Scan for the cell matching the given text and deliver its (X, Y) coordinate at center. 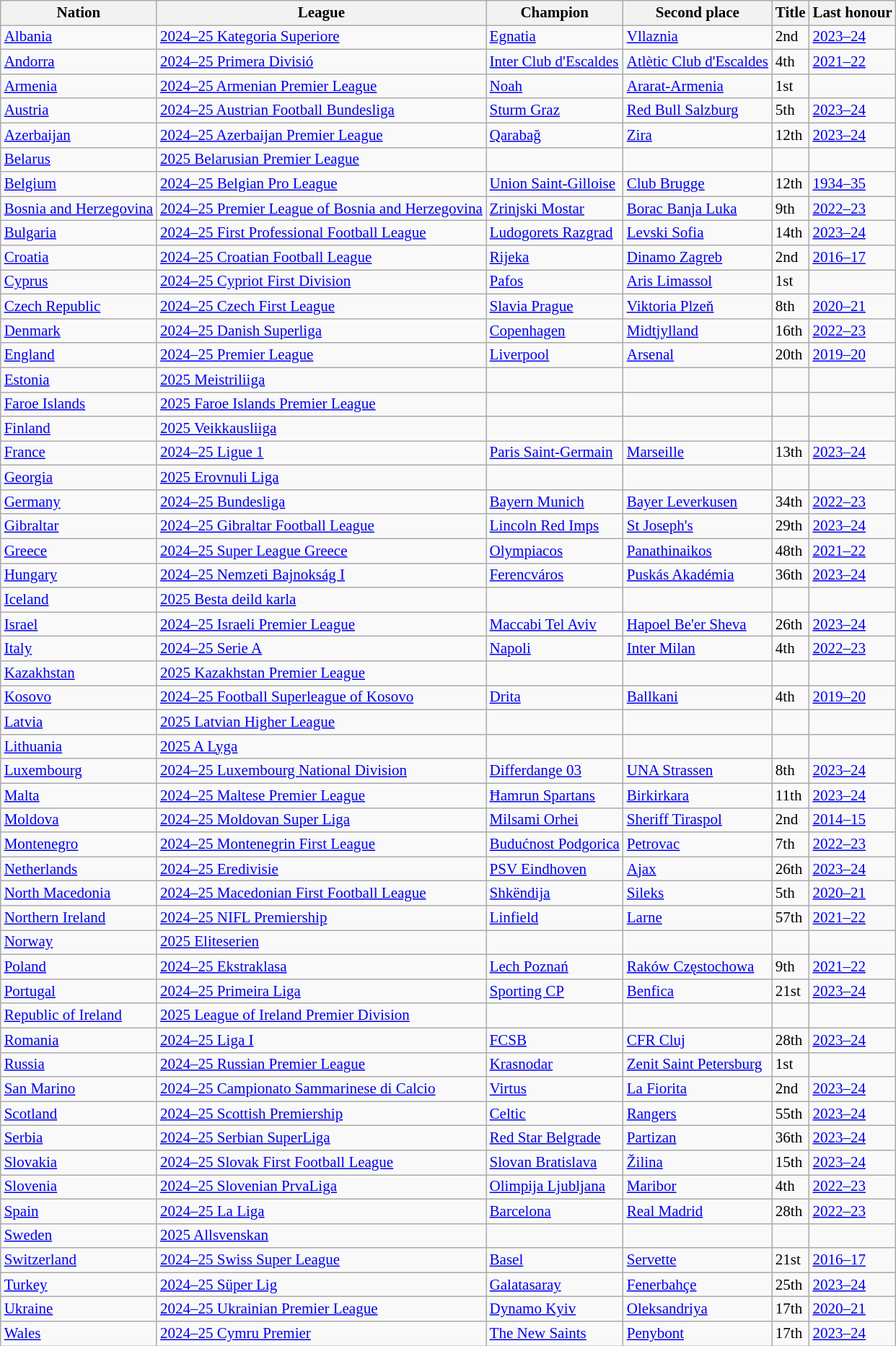
Republic of Ireland (79, 1015)
Switzerland (79, 1260)
2024–25 Serbian SuperLiga (322, 1138)
Rijeka (555, 258)
League (322, 13)
Romania (79, 1040)
2025 Meistriliiga (322, 380)
2024–25 Swiss Super League (322, 1260)
14th (791, 233)
Norway (79, 943)
Maccabi Tel Aviv (555, 624)
Ballkani (698, 698)
2024–25 NIFL Premiership (322, 918)
Noah (555, 86)
North Macedonia (79, 893)
Olympiacos (555, 551)
Azerbaijan (79, 135)
Zrinjski Mostar (555, 209)
2024–25 Scottish Premiership (322, 1114)
Scotland (79, 1114)
2025 Latvian Higher League (322, 722)
Albania (79, 38)
2024–25 Azerbaijan Premier League (322, 135)
Champion (555, 13)
Real Madrid (698, 1211)
Atlètic Club d'Escaldes (698, 62)
2024–25 Premier League of Bosnia and Herzegovina (322, 209)
Title (791, 13)
Zira (698, 135)
Germany (79, 502)
Netherlands (79, 869)
2025 Erovnuli Liga (322, 478)
Basel (555, 1260)
La Fiorita (698, 1089)
2024–25 Gibraltar Football League (322, 526)
Servette (698, 1260)
Kosovo (79, 698)
2024–25 Macedonian First Football League (322, 893)
Ħamrun Spartans (555, 795)
Greece (79, 551)
St Joseph's (698, 526)
2024–25 Campionato Sammarinese di Calcio (322, 1089)
Slovenia (79, 1187)
2014–15 (852, 820)
Serbia (79, 1138)
Oleksandriya (698, 1309)
Levski Sofia (698, 233)
2024–25 Nemzeti Bajnokság I (322, 575)
2024–25 Slovak First Football League (322, 1163)
Estonia (79, 380)
11th (791, 795)
Raków Częstochowa (698, 966)
2024–25 Danish Superliga (322, 331)
7th (791, 844)
Bosnia and Herzegovina (79, 209)
Turkey (79, 1285)
Sweden (79, 1236)
Moldova (79, 820)
2025 Besta deild karla (322, 600)
Club Brugge (698, 184)
Andorra (79, 62)
2024–25 Liga I (322, 1040)
Luxembourg (79, 771)
Partizan (698, 1138)
PSV Eindhoven (555, 869)
2024–25 Russian Premier League (322, 1065)
20th (791, 355)
Panathinaikos (698, 551)
Drita (555, 698)
Olimpija Ljubljana (555, 1187)
Differdange 03 (555, 771)
2024–25 Montenegrin First League (322, 844)
Petrovac (698, 844)
2024–25 Kategoria Superiore (322, 38)
UNA Strassen (698, 771)
Virtus (555, 1089)
Sheriff Tiraspol (698, 820)
2025 Kazakhstan Premier League (322, 673)
2024–25 Primeira Liga (322, 991)
Copenhagen (555, 331)
Czech Republic (79, 306)
2024–25 Ukrainian Premier League (322, 1309)
Vllaznia (698, 38)
2024–25 Slovenian PrvaLiga (322, 1187)
Lincoln Red Imps (555, 526)
Krasnodar (555, 1065)
Cyprus (79, 282)
Wales (79, 1334)
2025 Faroe Islands Premier League (322, 404)
Faroe Islands (79, 404)
15th (791, 1163)
Armenia (79, 86)
Slavia Prague (555, 306)
Gibraltar (79, 526)
2024–25 Belgian Pro League (322, 184)
Georgia (79, 478)
2024–25 First Professional Football League (322, 233)
Liverpool (555, 355)
Budućnost Podgorica (555, 844)
2024–25 Cypriot First Division (322, 282)
Inter Club d'Escaldes (555, 62)
Bayer Leverkusen (698, 502)
Inter Milan (698, 649)
Slovan Bratislava (555, 1163)
2024–25 Primera Divisió (322, 62)
2024–25 Luxembourg National Division (322, 771)
2024–25 Austrian Football Bundesliga (322, 110)
Union Saint-Gilloise (555, 184)
1934–35 (852, 184)
Larne (698, 918)
FCSB (555, 1040)
Milsami Orhei (555, 820)
2024–25 Israeli Premier League (322, 624)
Barcelona (555, 1211)
Israel (79, 624)
Sileks (698, 893)
2024–25 Moldovan Super Liga (322, 820)
2024–25 Super League Greece (322, 551)
Shkëndija (555, 893)
Northern Ireland (79, 918)
Italy (79, 649)
Ararat-Armenia (698, 86)
48th (791, 551)
Paris Saint-Germain (555, 453)
29th (791, 526)
2025 Allsvenskan (322, 1236)
Nation (79, 13)
Žilina (698, 1163)
Malta (79, 795)
Last honour (852, 13)
2024–25 Football Superleague of Kosovo (322, 698)
2024–25 La Liga (322, 1211)
Croatia (79, 258)
Maribor (698, 1187)
2024–25 Eredivisie (322, 869)
Pafos (555, 282)
Red Bull Salzburg (698, 110)
Poland (79, 966)
Bulgaria (79, 233)
2024–25 Cymru Premier (322, 1334)
2025 Belarusian Premier League (322, 159)
Second place (698, 13)
Spain (79, 1211)
Rangers (698, 1114)
Iceland (79, 600)
Sporting CP (555, 991)
2025 A Lyga (322, 746)
Ferencváros (555, 575)
Fenerbahçe (698, 1285)
Belarus (79, 159)
Penybont (698, 1334)
Viktoria Plzeň (698, 306)
2024–25 Ligue 1 (322, 453)
Lech Poznań (555, 966)
Napoli (555, 649)
Denmark (79, 331)
57th (791, 918)
2024–25 Armenian Premier League (322, 86)
55th (791, 1114)
Red Star Belgrade (555, 1138)
2025 League of Ireland Premier Division (322, 1015)
Russia (79, 1065)
Benfica (698, 991)
Birkirkara (698, 795)
16th (791, 331)
Bayern Munich (555, 502)
Dinamo Zagreb (698, 258)
Galatasaray (555, 1285)
Kazakhstan (79, 673)
Latvia (79, 722)
Finland (79, 429)
Hungary (79, 575)
2024–25 Premier League (322, 355)
2024–25 Maltese Premier League (322, 795)
2024–25 Serie A (322, 649)
Belgium (79, 184)
Egnatia (555, 38)
2024–25 Croatian Football League (322, 258)
Slovakia (79, 1163)
Montenegro (79, 844)
Sturm Graz (555, 110)
Austria (79, 110)
Lithuania (79, 746)
Arsenal (698, 355)
Qarabağ (555, 135)
Aris Limassol (698, 282)
Marseille (698, 453)
2024–25 Ekstraklasa (322, 966)
2024–25 Süper Lig (322, 1285)
Ukraine (79, 1309)
Ajax (698, 869)
Celtic (555, 1114)
2025 Veikkausliiga (322, 429)
England (79, 355)
Hapoel Be'er Sheva (698, 624)
25th (791, 1285)
Portugal (79, 991)
The New Saints (555, 1334)
13th (791, 453)
Dynamo Kyiv (555, 1309)
San Marino (79, 1089)
34th (791, 502)
2024–25 Bundesliga (322, 502)
Midtjylland (698, 331)
France (79, 453)
Zenit Saint Petersburg (698, 1065)
2024–25 Czech First League (322, 306)
Ludogorets Razgrad (555, 233)
Linfield (555, 918)
Borac Banja Luka (698, 209)
Puskás Akadémia (698, 575)
CFR Cluj (698, 1040)
2025 Eliteserien (322, 943)
